Return (x, y) of the center of cell containing provided text 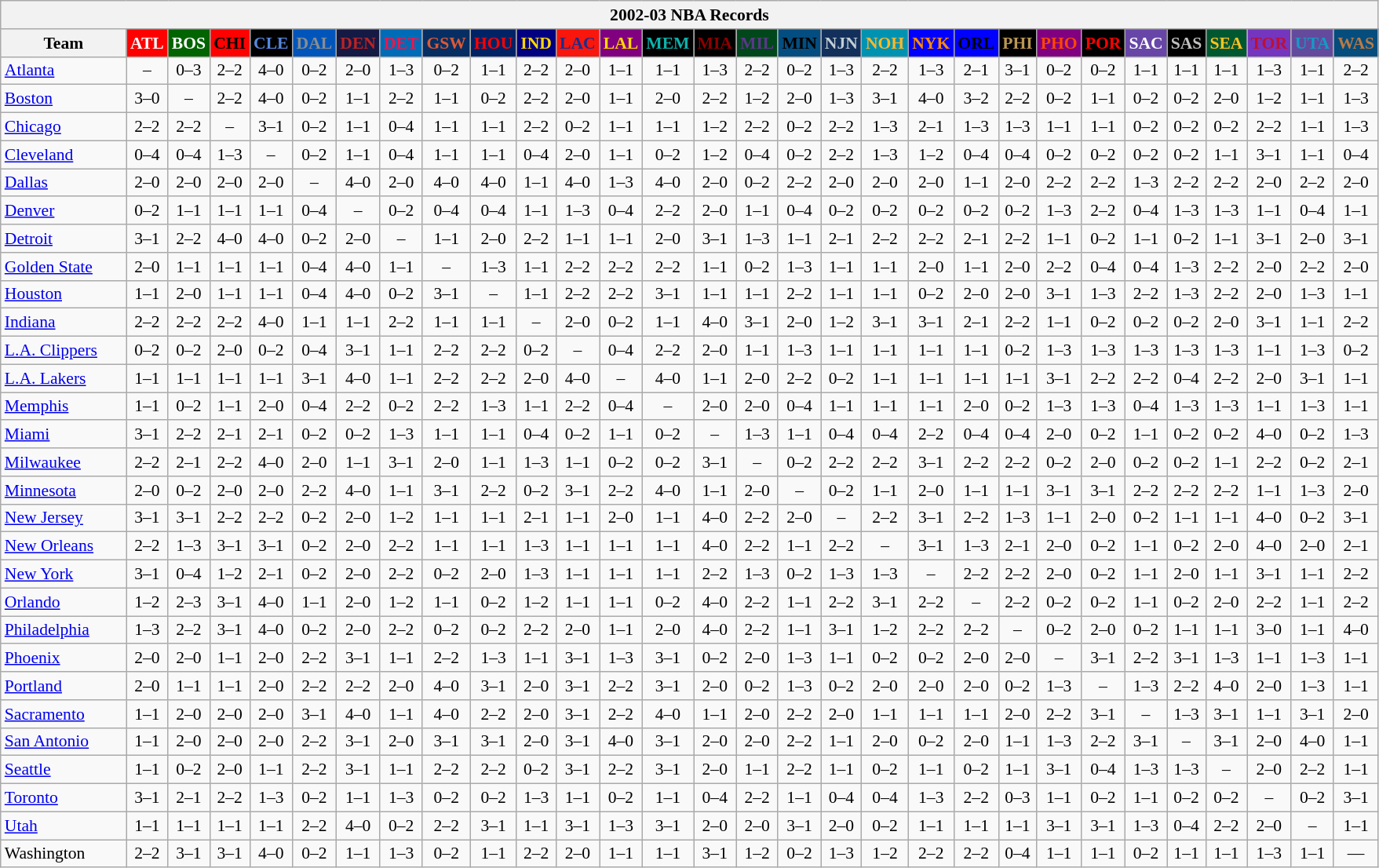
3–2 (976, 99)
Miami (64, 435)
New York (64, 574)
TOR (1270, 43)
LAL (622, 43)
MIL (757, 43)
San Antonio (64, 742)
Atlanta (64, 71)
New Orleans (64, 546)
NJN (841, 43)
HOU (493, 43)
ORL (976, 43)
L.A. Clippers (64, 351)
Milwaukee (64, 462)
UTA (1312, 43)
New Jersey (64, 518)
LAC (578, 43)
MIN (799, 43)
MEM (667, 43)
Toronto (64, 798)
Boston (64, 99)
Seattle (64, 770)
ATL (148, 43)
SAC (1146, 43)
Denver (64, 211)
2002-03 NBA Records (689, 15)
PHO (1060, 43)
GSW (446, 43)
PHI (1017, 43)
Memphis (64, 407)
MIA (715, 43)
CLE (272, 43)
WAS (1356, 43)
Washington (64, 854)
Utah (64, 826)
Minnesota (64, 491)
SAS (1187, 43)
Portland (64, 686)
Sacramento (64, 714)
BOS (188, 43)
Detroit (64, 239)
SEA (1226, 43)
2–3 (188, 602)
Phoenix (64, 658)
— (1356, 854)
POR (1104, 43)
Orlando (64, 602)
Indiana (64, 323)
Chicago (64, 127)
Cleveland (64, 155)
DET (402, 43)
Golden State (64, 267)
DAL (315, 43)
DEN (358, 43)
IND (536, 43)
Team (64, 43)
NYK (931, 43)
CHI (229, 43)
Dallas (64, 183)
Philadelphia (64, 630)
L.A. Lakers (64, 378)
NOH (885, 43)
Houston (64, 294)
